Capture the cell that displays the provided text and extract its (x, y) central coordinate. 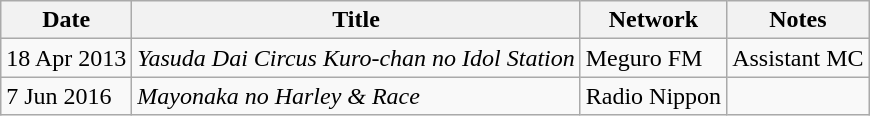
Meguro FM (653, 58)
Assistant MC (798, 58)
Network (653, 20)
Mayonaka no Harley & Race (356, 96)
Radio Nippon (653, 96)
7 Jun 2016 (66, 96)
Date (66, 20)
18 Apr 2013 (66, 58)
Yasuda Dai Circus Kuro-chan no Idol Station (356, 58)
Title (356, 20)
Notes (798, 20)
